Return (X, Y) of the center of cell containing provided text 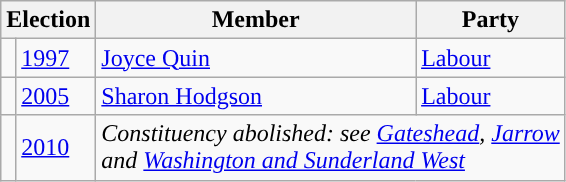
Joyce Quin (256, 58)
Party (491, 20)
Member (256, 20)
Constituency abolished: see Gateshead, Jarrowand Washington and Sunderland West (330, 148)
1997 (56, 58)
2005 (56, 96)
Election (48, 20)
Sharon Hodgson (256, 96)
2010 (56, 148)
